Return the (x, y) coordinate for the center point of the cell that contains the specified text.  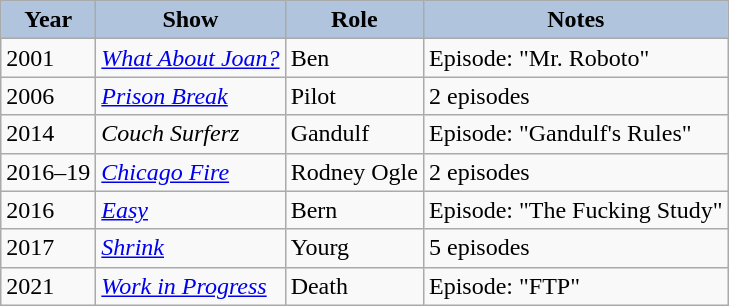
2014 (48, 134)
Episode: "The Fucking Study" (576, 210)
Work in Progress (190, 286)
Rodney Ogle (354, 172)
2006 (48, 96)
Death (354, 286)
What About Joan? (190, 58)
Ben (354, 58)
Prison Break (190, 96)
2016–19 (48, 172)
2017 (48, 248)
Role (354, 20)
Yourg (354, 248)
Couch Surferz (190, 134)
Year (48, 20)
5 episodes (576, 248)
Pilot (354, 96)
2021 (48, 286)
Notes (576, 20)
Episode: "Mr. Roboto" (576, 58)
Show (190, 20)
Easy (190, 210)
Gandulf (354, 134)
Shrink (190, 248)
Bern (354, 210)
Episode: "FTP" (576, 286)
Episode: "Gandulf's Rules" (576, 134)
Chicago Fire (190, 172)
2016 (48, 210)
2001 (48, 58)
